Determine the (x, y) coordinate at the center of the cell enclosing the given text.  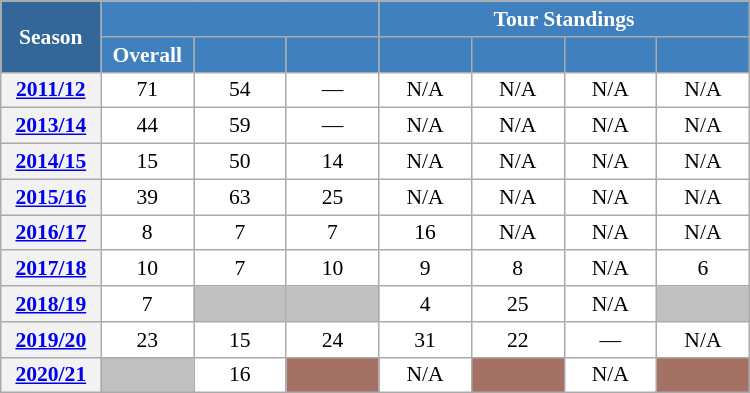
2015/16 (51, 197)
2014/15 (51, 162)
24 (332, 340)
23 (148, 340)
31 (426, 340)
39 (148, 197)
71 (148, 90)
14 (332, 162)
2013/14 (51, 126)
Overall (148, 55)
6 (704, 269)
50 (240, 162)
54 (240, 90)
22 (518, 340)
Season (51, 36)
2018/19 (51, 304)
Tour Standings (564, 19)
63 (240, 197)
2011/12 (51, 90)
2017/18 (51, 269)
2019/20 (51, 340)
2020/21 (51, 375)
4 (426, 304)
44 (148, 126)
59 (240, 126)
9 (426, 269)
2016/17 (51, 233)
